Locate the cell with the specified text and output its (x, y) center coordinate. 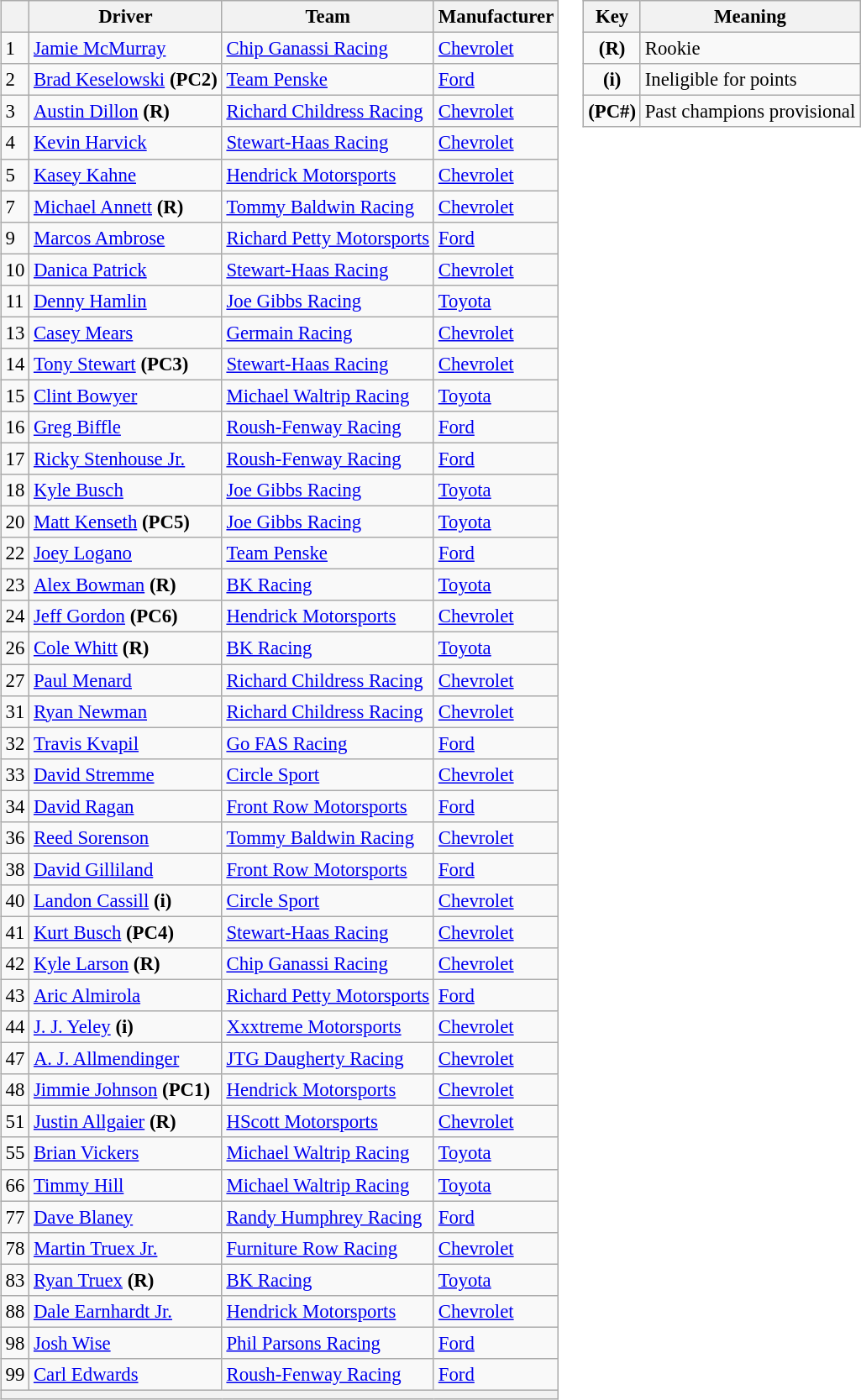
Joey Logano (126, 553)
38 (15, 869)
15 (15, 396)
9 (15, 238)
Dave Blaney (126, 1217)
(R) (612, 49)
Kyle Larson (R) (126, 964)
(i) (612, 80)
Past champions provisional (749, 112)
Jamie McMurray (126, 49)
Timmy Hill (126, 1185)
51 (15, 1122)
David Ragan (126, 806)
(PC#) (612, 112)
Landon Cassill (i) (126, 901)
41 (15, 932)
66 (15, 1185)
A. J. Allmendinger (126, 1059)
48 (15, 1090)
5 (15, 175)
Kurt Busch (PC4) (126, 932)
Germain Racing (328, 333)
42 (15, 964)
Alex Bowman (R) (126, 585)
Ryan Newman (126, 711)
Paul Menard (126, 679)
Josh Wise (126, 1343)
40 (15, 901)
1 (15, 49)
32 (15, 743)
34 (15, 806)
Brian Vickers (126, 1153)
22 (15, 553)
78 (15, 1248)
Meaning (749, 17)
Rookie (749, 49)
44 (15, 1027)
83 (15, 1280)
7 (15, 207)
Reed Sorenson (126, 837)
23 (15, 585)
31 (15, 711)
J. J. Yeley (i) (126, 1027)
Phil Parsons Racing (328, 1343)
Key (612, 17)
JTG Daugherty Racing (328, 1059)
33 (15, 774)
Go FAS Racing (328, 743)
88 (15, 1311)
10 (15, 270)
Aric Almirola (126, 995)
Ricky Stenhouse Jr. (126, 459)
Justin Allgaier (R) (126, 1122)
36 (15, 837)
Denny Hamlin (126, 301)
Furniture Row Racing (328, 1248)
Martin Truex Jr. (126, 1248)
Matt Kenseth (PC5) (126, 522)
Manufacturer (496, 17)
Xxxtreme Motorsports (328, 1027)
4 (15, 143)
Team (328, 17)
2 (15, 80)
26 (15, 648)
20 (15, 522)
Tony Stewart (PC3) (126, 364)
13 (15, 333)
47 (15, 1059)
Jeff Gordon (PC6) (126, 616)
Kasey Kahne (126, 175)
David Gilliland (126, 869)
Cole Whitt (R) (126, 648)
Brad Keselowski (PC2) (126, 80)
Carl Edwards (126, 1375)
Michael Annett (R) (126, 207)
14 (15, 364)
98 (15, 1343)
Austin Dillon (R) (126, 112)
Casey Mears (126, 333)
16 (15, 427)
Clint Bowyer (126, 396)
27 (15, 679)
99 (15, 1375)
55 (15, 1153)
3 (15, 112)
Randy Humphrey Racing (328, 1217)
Travis Kvapil (126, 743)
17 (15, 459)
77 (15, 1217)
Jimmie Johnson (PC1) (126, 1090)
18 (15, 490)
Dale Earnhardt Jr. (126, 1311)
Kevin Harvick (126, 143)
Greg Biffle (126, 427)
Driver (126, 17)
24 (15, 616)
HScott Motorsports (328, 1122)
11 (15, 301)
Ryan Truex (R) (126, 1280)
43 (15, 995)
Danica Patrick (126, 270)
Marcos Ambrose (126, 238)
Ineligible for points (749, 80)
David Stremme (126, 774)
Kyle Busch (126, 490)
